Provide the [X, Y] coordinate of the cell's center where the given text is located.  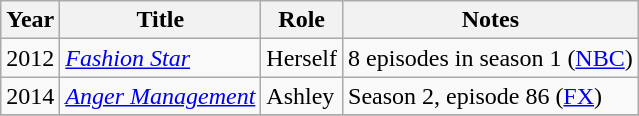
Year [30, 20]
8 episodes in season 1 (NBC) [491, 58]
2012 [30, 58]
Fashion Star [160, 58]
Anger Management [160, 96]
Notes [491, 20]
Ashley [302, 96]
Title [160, 20]
Season 2, episode 86 (FX) [491, 96]
2014 [30, 96]
Role [302, 20]
Herself [302, 58]
